Find where the given text appears and provide that cell's center as (x, y) coordinate. 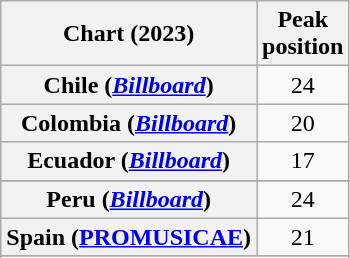
17 (303, 161)
Chile (Billboard) (129, 85)
20 (303, 123)
Peakposition (303, 34)
Spain (PROMUSICAE) (129, 237)
21 (303, 237)
Chart (2023) (129, 34)
Ecuador (Billboard) (129, 161)
Colombia (Billboard) (129, 123)
Peru (Billboard) (129, 199)
